From the cell containing the given text, extract its center point as [X, Y] coordinate. 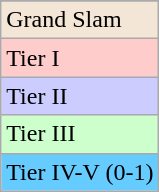
Tier I [80, 58]
Tier II [80, 96]
Grand Slam [80, 20]
Tier III [80, 134]
Tier IV-V (0-1) [80, 172]
